Detect which cell encompasses the target text, then output its (X, Y) center coordinate. 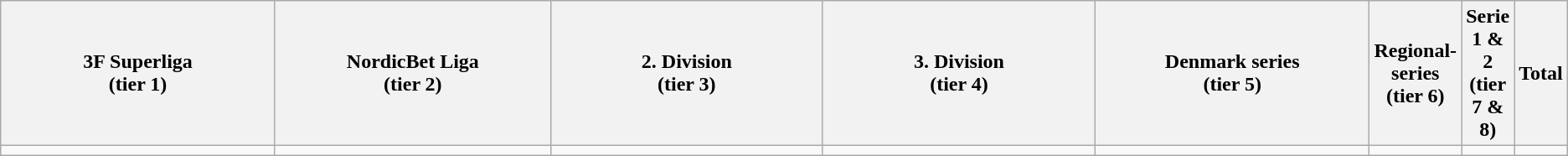
Serie 1 & 2(tier 7 & 8) (1488, 74)
Denmark series (tier 5) (1231, 74)
3. Division (tier 4) (958, 74)
3F Superliga (tier 1) (138, 74)
Regional-series (tier 6) (1416, 74)
Total (1541, 74)
NordicBet Liga (tier 2) (412, 74)
2. Division (tier 3) (687, 74)
